Scan for the cell matching the given text and deliver its [x, y] coordinate at center. 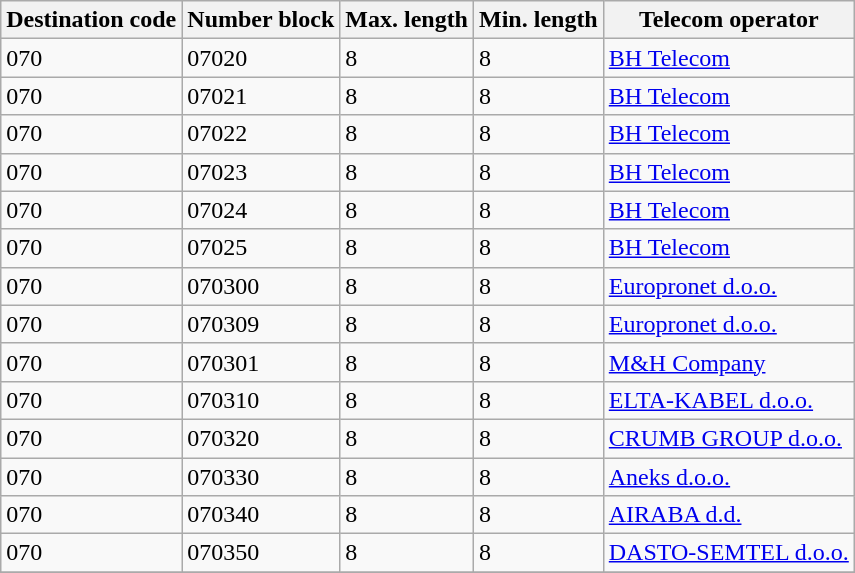
070300 [261, 286]
Number block [261, 20]
Destination code [92, 20]
07025 [261, 248]
CRUMB GROUP d.o.o. [728, 438]
Min. length [539, 20]
M&H Company [728, 362]
ELTA-KABEL d.o.o. [728, 400]
07023 [261, 172]
070330 [261, 477]
Aneks d.o.o. [728, 477]
07022 [261, 134]
070310 [261, 400]
AIRABA d.d. [728, 515]
Max. length [407, 20]
07021 [261, 96]
070301 [261, 362]
07024 [261, 210]
07020 [261, 58]
070320 [261, 438]
070340 [261, 515]
070309 [261, 324]
070350 [261, 553]
Telecom operator [728, 20]
DASTO-SEMTEL d.o.o. [728, 553]
